Detect which cell encompasses the target text, then output its [X, Y] center coordinate. 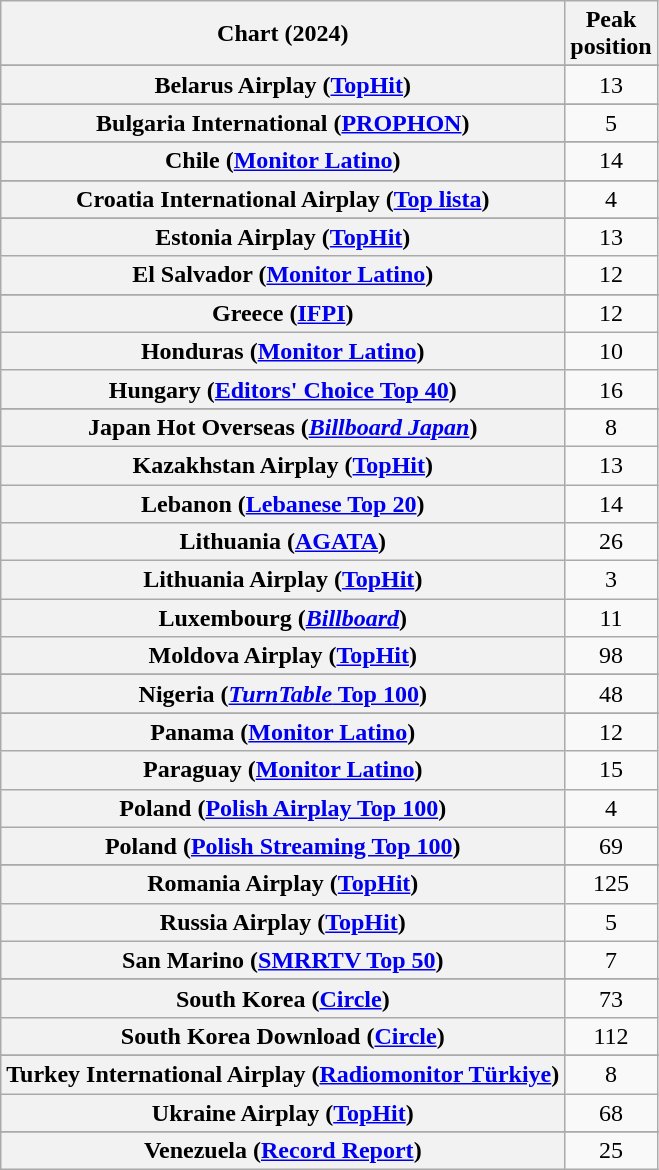
98 [611, 656]
South Korea Download (Circle) [283, 1036]
Bulgaria International (PROPHON) [283, 123]
Belarus Airplay (TopHit) [283, 85]
10 [611, 351]
Turkey International Airplay (Radiomonitor Türkiye) [283, 1074]
68 [611, 1113]
Peakposition [611, 34]
7 [611, 960]
16 [611, 389]
Ukraine Airplay (TopHit) [283, 1113]
Lebanon (Lebanese Top 20) [283, 503]
Chile (Monitor Latino) [283, 161]
11 [611, 618]
Lithuania (AGATA) [283, 542]
Venezuela (Record Report) [283, 1151]
Croatia International Airplay (Top lista) [283, 199]
Luxembourg (Billboard) [283, 618]
Lithuania Airplay (TopHit) [283, 580]
Honduras (Monitor Latino) [283, 351]
25 [611, 1151]
Romania Airplay (TopHit) [283, 884]
Kazakhstan Airplay (TopHit) [283, 465]
Poland (Polish Airplay Top 100) [283, 808]
125 [611, 884]
48 [611, 694]
Paraguay (Monitor Latino) [283, 770]
69 [611, 846]
Nigeria (TurnTable Top 100) [283, 694]
Russia Airplay (TopHit) [283, 922]
15 [611, 770]
3 [611, 580]
112 [611, 1036]
San Marino (SMRRTV Top 50) [283, 960]
Poland (Polish Streaming Top 100) [283, 846]
73 [611, 998]
Estonia Airplay (TopHit) [283, 237]
Japan Hot Overseas (Billboard Japan) [283, 427]
South Korea (Circle) [283, 998]
El Salvador (Monitor Latino) [283, 275]
Moldova Airplay (TopHit) [283, 656]
Chart (2024) [283, 34]
Panama (Monitor Latino) [283, 732]
Greece (IFPI) [283, 313]
26 [611, 542]
Hungary (Editors' Choice Top 40) [283, 389]
